Search for the cell housing the specified text and yield its [x, y] center coordinate. 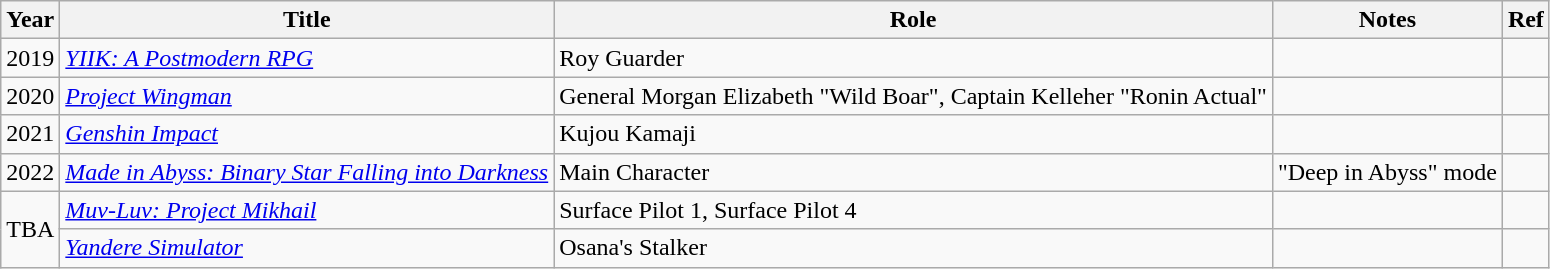
TBA [30, 229]
Ref [1526, 20]
2020 [30, 96]
2019 [30, 58]
"Deep in Abyss" mode [1387, 172]
Kujou Kamaji [914, 134]
Yandere Simulator [307, 248]
Notes [1387, 20]
Osana's Stalker [914, 248]
Project Wingman [307, 96]
Main Character [914, 172]
Genshin Impact [307, 134]
2022 [30, 172]
General Morgan Elizabeth "Wild Boar", Captain Kelleher "Ronin Actual" [914, 96]
Role [914, 20]
YIIK: A Postmodern RPG [307, 58]
Title [307, 20]
Roy Guarder [914, 58]
Year [30, 20]
Muv-Luv: Project Mikhail [307, 210]
Made in Abyss: Binary Star Falling into Darkness [307, 172]
Surface Pilot 1, Surface Pilot 4 [914, 210]
2021 [30, 134]
